Capture the cell that displays the provided text and extract its (x, y) central coordinate. 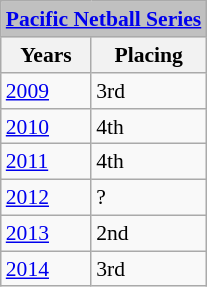
Pacific Netball Series (104, 19)
Placing (148, 55)
2014 (46, 269)
? (148, 197)
2013 (46, 233)
2011 (46, 162)
Years (46, 55)
2nd (148, 233)
2010 (46, 126)
2009 (46, 91)
2012 (46, 197)
